Capture the cell that displays the provided text and extract its [x, y] central coordinate. 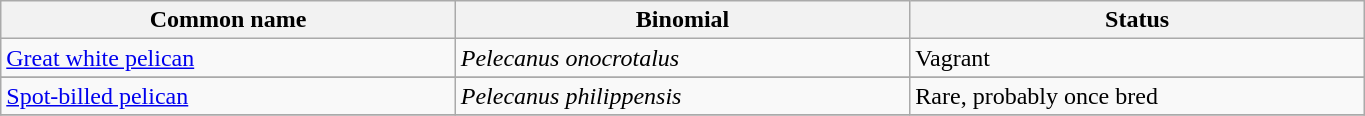
Status [1138, 20]
Binomial [682, 20]
Vagrant [1138, 58]
Spot-billed pelican [228, 96]
Pelecanus philippensis [682, 96]
Common name [228, 20]
Rare, probably once bred [1138, 96]
Pelecanus onocrotalus [682, 58]
Great white pelican [228, 58]
